Detect which cell encompasses the target text, then output its (X, Y) center coordinate. 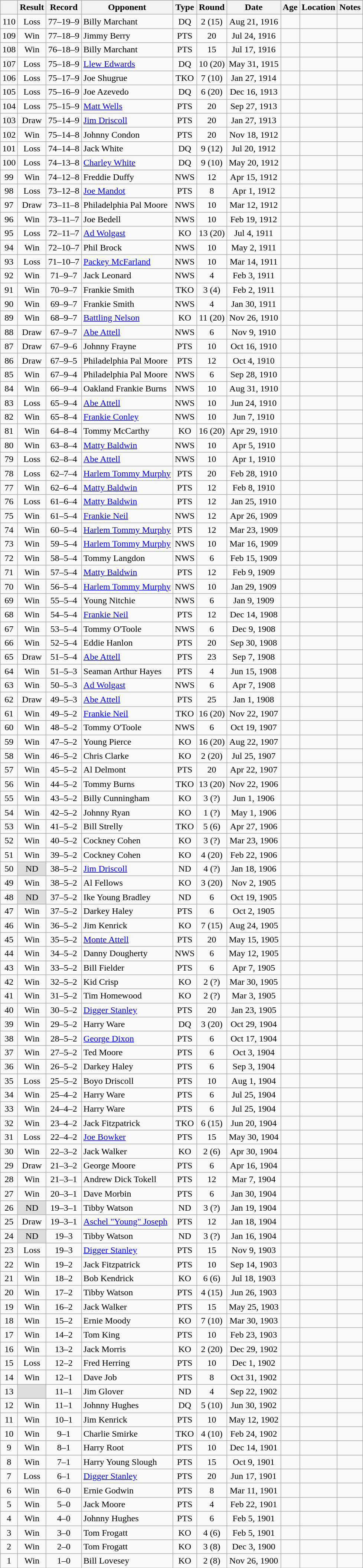
75–18–9 (64, 64)
21 (9, 1278)
Oct 17, 1904 (254, 1038)
44–5–2 (64, 784)
Battling Nelson (127, 318)
82 (9, 417)
Apr 15, 1912 (254, 177)
15–2 (64, 1321)
49–5–3 (64, 699)
96 (9, 219)
56–5–4 (64, 586)
Freddie Duffy (127, 177)
52 (9, 840)
71 (9, 572)
Tommy Langdon (127, 558)
Oct 19, 1907 (254, 728)
George Moore (127, 1165)
75–16–9 (64, 92)
21–3–1 (64, 1180)
Sep 27, 1913 (254, 106)
Record (64, 7)
11 (20) (212, 318)
47–5–2 (64, 742)
98 (9, 191)
Nov 22, 1907 (254, 714)
56 (9, 784)
70–9–7 (64, 290)
14–2 (64, 1335)
61 (9, 714)
24–4–2 (64, 1109)
Apr 5, 1910 (254, 445)
72 (9, 558)
Jack Moore (127, 1504)
3 (4) (212, 290)
73–11–7 (64, 219)
4 (20) (212, 854)
Feb 9, 1909 (254, 572)
Jan 9, 1909 (254, 600)
72–11–7 (64, 233)
5 (6) (212, 826)
89 (9, 318)
68–9–7 (64, 318)
65 (9, 657)
93 (9, 262)
Joe Bedell (127, 219)
Round (212, 7)
91 (9, 290)
23–4–2 (64, 1123)
Harry Young Slough (127, 1462)
Bill Strelly (127, 826)
Jack White (127, 148)
Aug 22, 1907 (254, 742)
Jan 27, 1913 (254, 120)
Jan 18, 1904 (254, 1222)
77–19–9 (64, 22)
61–5–4 (64, 516)
Feb 3, 1911 (254, 276)
Sep 28, 1910 (254, 374)
4 (15) (212, 1292)
Date (254, 7)
19–2 (64, 1264)
75–17–9 (64, 78)
Oct 31, 1902 (254, 1377)
Jun 17, 1901 (254, 1476)
60 (9, 728)
62–6–4 (64, 488)
41 (9, 996)
3–0 (64, 1533)
May 31, 1915 (254, 64)
Aschel "Young" Joseph (127, 1222)
57 (9, 770)
Feb 2, 1911 (254, 290)
Jim Glover (127, 1391)
1 (9, 1561)
9–1 (64, 1434)
Boyo Driscoll (127, 1081)
33 (9, 1109)
14 (9, 1377)
6 (15) (212, 1123)
Apr 16, 1904 (254, 1165)
Nov 2, 1905 (254, 883)
May 30, 1904 (254, 1137)
78 (9, 473)
58–5–4 (64, 558)
Johnny Ryan (127, 812)
Jul 4, 1911 (254, 233)
43 (9, 968)
Johnny Condon (127, 134)
Jul 17, 1916 (254, 50)
101 (9, 148)
May 2, 1911 (254, 247)
Eddie Hanlon (127, 643)
Jan 19, 1904 (254, 1208)
Dec 9, 1908 (254, 629)
Bill Fielder (127, 968)
50–5–3 (64, 685)
92 (9, 276)
13–2 (64, 1349)
69–9–7 (64, 304)
Apr 26, 1909 (254, 516)
Chris Clarke (127, 756)
6–0 (64, 1490)
Tommy McCarthy (127, 431)
Ernie Godwin (127, 1490)
Mar 7, 1904 (254, 1180)
28 (9, 1180)
Oakland Frankie Burns (127, 388)
Dave Morbin (127, 1194)
74 (9, 530)
Mar 16, 1909 (254, 544)
47 (9, 911)
Sep 3, 1904 (254, 1066)
51–5–3 (64, 671)
Joe Azevedo (127, 92)
34–5–2 (64, 954)
40–5–2 (64, 840)
Jan 27, 1914 (254, 78)
Apr 22, 1907 (254, 770)
Danny Dougherty (127, 954)
52–5–4 (64, 643)
110 (9, 22)
Oct 19, 1905 (254, 897)
Aug 31, 1910 (254, 388)
66 (9, 643)
Location (318, 7)
3 (8) (212, 1547)
5–0 (64, 1504)
Tim Homewood (127, 996)
Mar 30, 1903 (254, 1321)
2 (9, 1547)
9 (10) (212, 163)
6–1 (64, 1476)
30 (9, 1151)
48–5–2 (64, 728)
13 (9, 1391)
May 1, 1906 (254, 812)
42 (9, 982)
Nov 22, 1906 (254, 784)
May 12, 1905 (254, 954)
61–6–4 (64, 502)
34 (9, 1095)
71–10–7 (64, 262)
16–2 (64, 1306)
Phil Brock (127, 247)
35 (9, 1081)
22 (9, 1264)
Andrew Dick Tokell (127, 1180)
11 (9, 1420)
88 (9, 332)
27–5–2 (64, 1052)
Jul 18, 1903 (254, 1278)
Dec 14, 1908 (254, 614)
George Dixon (127, 1038)
62–7–4 (64, 473)
42–5–2 (64, 812)
71–9–7 (64, 276)
25–4–2 (64, 1095)
69 (9, 600)
Al Delmont (127, 770)
55–5–4 (64, 600)
90 (9, 304)
37 (9, 1052)
Bob Kendrick (127, 1278)
Sep 14, 1903 (254, 1264)
Notes (350, 7)
Jan 30, 1911 (254, 304)
Feb 15, 1909 (254, 558)
75–14–8 (64, 134)
3 (9, 1533)
2 (15) (212, 22)
76 (9, 502)
54–5–4 (64, 614)
Feb 19, 1912 (254, 219)
Ted Moore (127, 1052)
7 (15) (212, 925)
75–14–9 (64, 120)
Frankie Conley (127, 417)
49 (9, 883)
Jan 18, 1906 (254, 869)
Age (290, 7)
Johnny Frayne (127, 346)
43–5–2 (64, 798)
Feb 22, 1901 (254, 1504)
22–4–2 (64, 1137)
Mar 23, 1906 (254, 840)
Oct 9, 1901 (254, 1462)
10 (20) (212, 64)
44 (9, 954)
6 (6) (212, 1278)
53 (9, 826)
35–5–2 (64, 939)
67–9–4 (64, 374)
49–5–2 (64, 714)
79 (9, 459)
41–5–2 (64, 826)
Jun 20, 1904 (254, 1123)
Jan 23, 1905 (254, 1010)
97 (9, 205)
83 (9, 403)
Jack Leonard (127, 276)
Nov 9, 1910 (254, 332)
4 (10) (212, 1434)
Mar 11, 1901 (254, 1490)
May 25, 1903 (254, 1306)
Jul 20, 1912 (254, 148)
108 (9, 50)
51 (9, 854)
67–9–6 (64, 346)
60–5–4 (64, 530)
Oct 29, 1904 (254, 1024)
64–8–4 (64, 431)
Opponent (127, 7)
Feb 24, 1902 (254, 1434)
Oct 2, 1905 (254, 911)
Fred Herring (127, 1363)
Dec 29, 1902 (254, 1349)
75–15–9 (64, 106)
Mar 3, 1905 (254, 996)
45–5–2 (64, 770)
107 (9, 64)
8–1 (64, 1448)
Tom King (127, 1335)
109 (9, 36)
4–0 (64, 1518)
Dave Job (127, 1377)
Jan 29, 1909 (254, 586)
Feb 28, 1910 (254, 473)
Harry Root (127, 1448)
Nov 18, 1912 (254, 134)
26–5–2 (64, 1066)
70 (9, 586)
May 15, 1905 (254, 939)
2–0 (64, 1547)
73–11–8 (64, 205)
20–3–1 (64, 1194)
73 (9, 544)
77 (9, 488)
77–18–9 (64, 36)
86 (9, 360)
51–5–4 (64, 657)
53–5–4 (64, 629)
85 (9, 374)
10–1 (64, 1420)
Monte Attell (127, 939)
Type (185, 7)
Apr 1, 1912 (254, 191)
May 20, 1912 (254, 163)
66–9–4 (64, 388)
32–5–2 (64, 982)
99 (9, 177)
29–5–2 (64, 1024)
59 (9, 742)
Joe Mandot (127, 191)
104 (9, 106)
64 (9, 671)
106 (9, 78)
62 (9, 699)
Apr 30, 1904 (254, 1151)
Mar 12, 1912 (254, 205)
32 (9, 1123)
Seaman Arthur Hayes (127, 671)
Sep 22, 1902 (254, 1391)
Feb 8, 1910 (254, 488)
84 (9, 388)
57–5–4 (64, 572)
67–9–7 (64, 332)
Oct 16, 1910 (254, 346)
Bill Lovesey (127, 1561)
7 (9, 1476)
39–5–2 (64, 854)
Joe Bowker (127, 1137)
Feb 22, 1906 (254, 854)
76–18–9 (64, 50)
Apr 27, 1906 (254, 826)
16 (9, 1349)
30–5–2 (64, 1010)
80 (9, 445)
Oct 4, 1910 (254, 360)
19 (9, 1306)
Jun 7, 1910 (254, 417)
40 (9, 1010)
Charley White (127, 163)
46 (9, 925)
1–0 (64, 1561)
17 (9, 1335)
Aug 24, 1905 (254, 925)
Jan 30, 1904 (254, 1194)
63–8–4 (64, 445)
6 (20) (212, 92)
102 (9, 134)
Charlie Smirke (127, 1434)
Aug 1, 1904 (254, 1081)
74–12–8 (64, 177)
33–5–2 (64, 968)
21–3–2 (64, 1165)
68 (9, 614)
Mar 23, 1909 (254, 530)
29 (9, 1165)
Dec 1, 1902 (254, 1363)
Ernie Moody (127, 1321)
Jan 25, 1910 (254, 502)
62–8–4 (64, 459)
Matt Wells (127, 106)
48 (9, 897)
Nov 26, 1910 (254, 318)
Mar 30, 1905 (254, 982)
100 (9, 163)
12–1 (64, 1377)
May 12, 1902 (254, 1420)
Jul 25, 1907 (254, 756)
67–9–5 (64, 360)
45 (9, 939)
73–12–8 (64, 191)
9 (12) (212, 148)
2 (6) (212, 1151)
72–10–7 (64, 247)
1 (?) (212, 812)
39 (9, 1024)
Jan 16, 1904 (254, 1236)
55 (9, 798)
67 (9, 629)
2 (8) (212, 1561)
65–9–4 (64, 403)
12–2 (64, 1363)
74–13–8 (64, 163)
18 (9, 1321)
Jun 26, 1903 (254, 1292)
Dec 3, 1900 (254, 1547)
87 (9, 346)
58 (9, 756)
81 (9, 431)
36 (9, 1066)
Mar 14, 1911 (254, 262)
74–14–8 (64, 148)
Young Pierce (127, 742)
Tommy Burns (127, 784)
28–5–2 (64, 1038)
4 (6) (212, 1533)
Jun 30, 1902 (254, 1405)
Dec 16, 1913 (254, 92)
Kid Crisp (127, 982)
Jun 15, 1908 (254, 671)
25–5–2 (64, 1081)
27 (9, 1194)
Aug 21, 1916 (254, 22)
Packey McFarland (127, 262)
Apr 7, 1905 (254, 968)
22–3–2 (64, 1151)
Apr 1, 1910 (254, 459)
31–5–2 (64, 996)
Al Fellows (127, 883)
Jan 1, 1908 (254, 699)
Dec 14, 1901 (254, 1448)
26 (9, 1208)
4 (?) (212, 869)
Sep 30, 1908 (254, 643)
Oct 3, 1904 (254, 1052)
Joe Shugrue (127, 78)
59–5–4 (64, 544)
Sep 7, 1908 (254, 657)
63 (9, 685)
75 (9, 516)
7–1 (64, 1462)
Young Nitchie (127, 600)
Result (32, 7)
Ike Young Bradley (127, 897)
5 (9, 1504)
50 (9, 869)
Llew Edwards (127, 64)
Feb 23, 1903 (254, 1335)
38 (9, 1038)
Apr 29, 1910 (254, 431)
36–5–2 (64, 925)
18–2 (64, 1278)
Jack Morris (127, 1349)
31 (9, 1137)
5 (10) (212, 1405)
95 (9, 233)
Jun 1, 1906 (254, 798)
Nov 9, 1903 (254, 1250)
Billy Cunningham (127, 798)
Nov 26, 1900 (254, 1561)
Jul 24, 1916 (254, 36)
103 (9, 120)
9 (9, 1448)
94 (9, 247)
Jimmy Berry (127, 36)
24 (9, 1236)
105 (9, 92)
65–8–4 (64, 417)
46–5–2 (64, 756)
Jun 24, 1910 (254, 403)
17–2 (64, 1292)
Apr 7, 1908 (254, 685)
54 (9, 812)
